Search for the cell housing the specified text and yield its (X, Y) center coordinate. 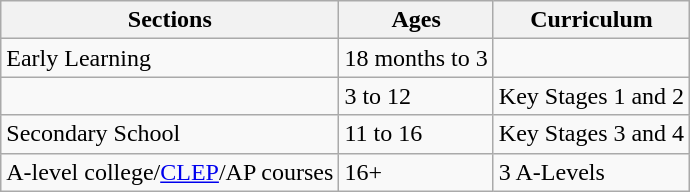
Early Learning (170, 58)
Secondary School (170, 134)
3 A-Levels (591, 172)
3 to 12 (416, 96)
Key Stages 3 and 4 (591, 134)
A-level college/CLEP/AP courses (170, 172)
Key Stages 1 and 2 (591, 96)
Sections (170, 20)
11 to 16 (416, 134)
Ages (416, 20)
16+ (416, 172)
Curriculum (591, 20)
18 months to 3 (416, 58)
